Return [X, Y] of the center of cell containing provided text 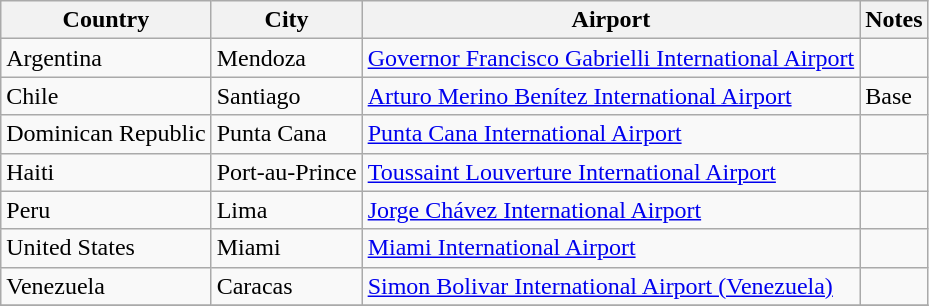
Mendoza [286, 58]
Airport [611, 20]
Governor Francisco Gabrielli International Airport [611, 58]
Lima [286, 210]
Arturo Merino Benítez International Airport [611, 96]
Venezuela [106, 286]
Argentina [106, 58]
Miami International Airport [611, 248]
Punta Cana International Airport [611, 134]
Simon Bolivar International Airport (Venezuela) [611, 286]
Miami [286, 248]
United States [106, 248]
Notes [894, 20]
Chile [106, 96]
Toussaint Louverture International Airport [611, 172]
Dominican Republic [106, 134]
Base [894, 96]
Country [106, 20]
Port-au-Prince [286, 172]
Haiti [106, 172]
Santiago [286, 96]
Punta Cana [286, 134]
City [286, 20]
Peru [106, 210]
Jorge Chávez International Airport [611, 210]
Caracas [286, 286]
